Locate the cell with the specified text and output its (X, Y) center coordinate. 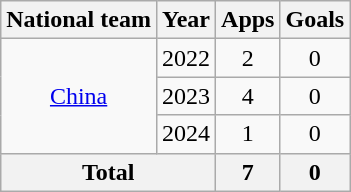
2 (248, 58)
Total (108, 172)
2024 (186, 134)
Goals (315, 20)
4 (248, 96)
1 (248, 134)
Apps (248, 20)
2023 (186, 96)
7 (248, 172)
2022 (186, 58)
China (79, 96)
Year (186, 20)
National team (79, 20)
